For the text-containing cell, return its midpoint in [x, y] coordinate format. 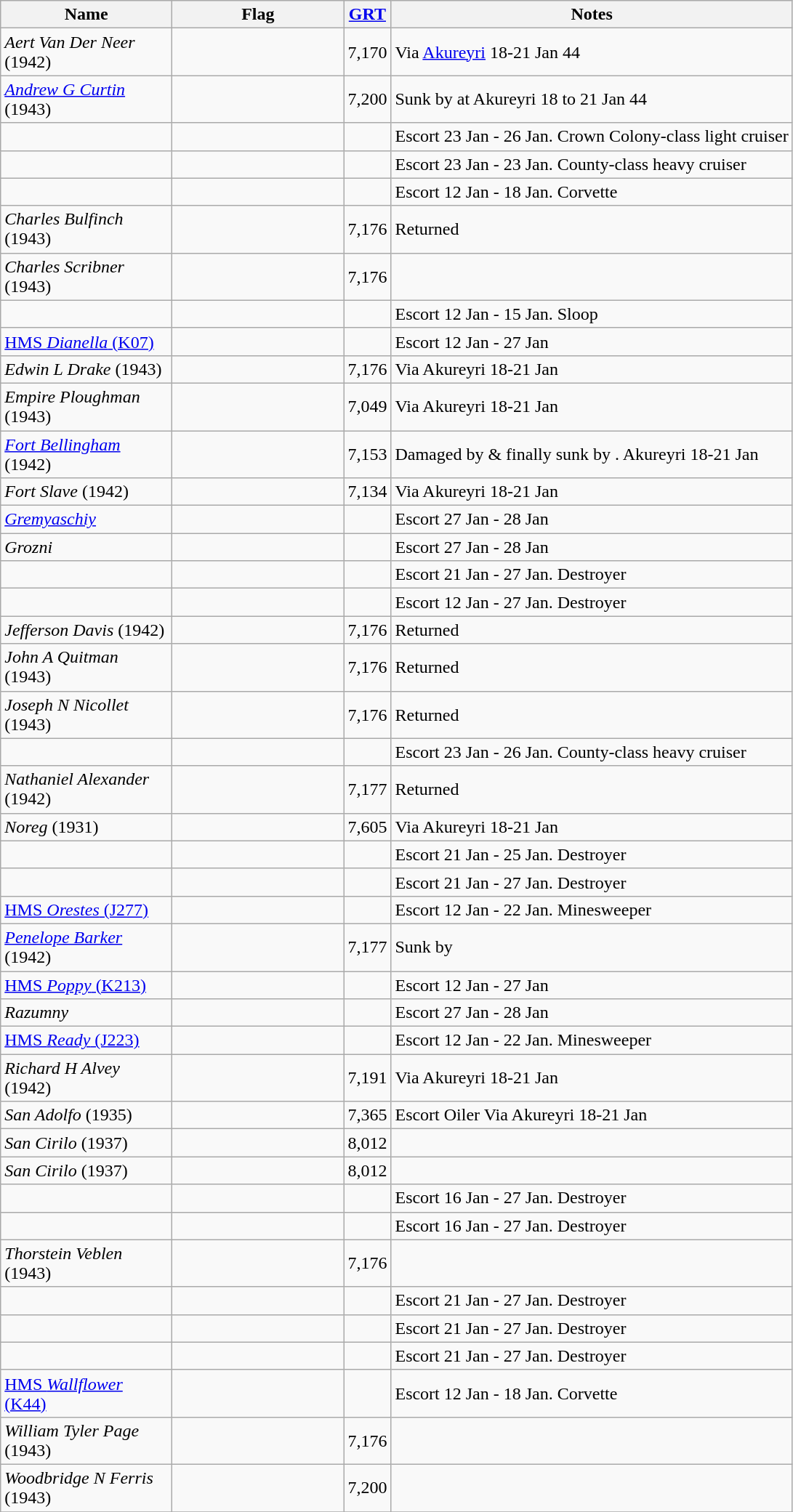
Woodbridge N Ferris (1943) [86, 1488]
HMS Ready (J223) [86, 1040]
Aert Van Der Neer (1942) [86, 52]
Fort Bellingham (1942) [86, 453]
Joseph N Nicollet (1943) [86, 715]
HMS Wallflower (K44) [86, 1394]
7,365 [368, 1115]
7,049 [368, 407]
Andrew G Curtin (1943) [86, 99]
Via Akureyri 18-21 Jan 44 [592, 52]
Escort 12 Jan - 27 Jan. Destroyer [592, 602]
Sunk by at Akureyri 18 to 21 Jan 44 [592, 99]
Escort 12 Jan - 15 Jan. Sloop [592, 314]
Noreg (1931) [86, 827]
William Tyler Page (1943) [86, 1440]
Name [86, 15]
Sunk by [592, 947]
Nathaniel Alexander (1942) [86, 789]
Empire Ploughman (1943) [86, 407]
Flag [258, 15]
Escort 23 Jan - 23 Jan. County-class heavy cruiser [592, 164]
HMS Dianella (K07) [86, 341]
7,170 [368, 52]
Thorstein Veblen (1943) [86, 1263]
Edwin L Drake (1943) [86, 369]
Richard H Alvey (1942) [86, 1078]
Charles Bulfinch (1943) [86, 230]
John A Quitman (1943) [86, 667]
Penelope Barker (1942) [86, 947]
7,153 [368, 453]
Escort 23 Jan - 26 Jan. Crown Colony-class light cruiser [592, 137]
Escort 21 Jan - 25 Jan. Destroyer [592, 854]
Notes [592, 15]
HMS Orestes (J277) [86, 910]
Gremyaschiy [86, 520]
San Adolfo (1935) [86, 1115]
Grozni [86, 547]
GRT [368, 15]
HMS Poppy (K213) [86, 985]
Jefferson Davis (1942) [86, 630]
Escort 23 Jan - 26 Jan. County-class heavy cruiser [592, 752]
Damaged by & finally sunk by . Akureyri 18-21 Jan [592, 453]
Charles Scribner (1943) [86, 276]
Fort Slave (1942) [86, 492]
7,605 [368, 827]
Escort Oiler Via Akureyri 18-21 Jan [592, 1115]
7,134 [368, 492]
Razumny [86, 1013]
7,191 [368, 1078]
